Output the [X, Y] coordinate of the center of the cell containing the given text.  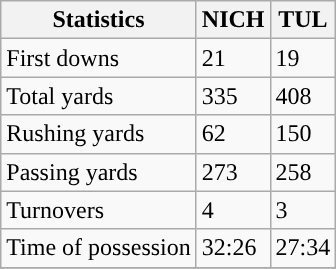
Statistics [99, 20]
19 [303, 58]
258 [303, 172]
TUL [303, 20]
21 [233, 58]
32:26 [233, 248]
3 [303, 210]
62 [233, 134]
Passing yards [99, 172]
Rushing yards [99, 134]
First downs [99, 58]
4 [233, 210]
Total yards [99, 96]
27:34 [303, 248]
150 [303, 134]
335 [233, 96]
273 [233, 172]
408 [303, 96]
Time of possession [99, 248]
Turnovers [99, 210]
NICH [233, 20]
